Extract the (x, y) coordinate from the center of the cell holding the provided text.  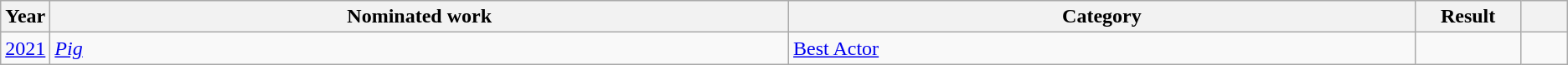
Pig (420, 48)
Best Actor (1102, 48)
Nominated work (420, 17)
2021 (25, 48)
Year (25, 17)
Result (1467, 17)
Category (1102, 17)
